Pinpoint the cell where the given text exists, returning its (x, y) midpoint coordinate. 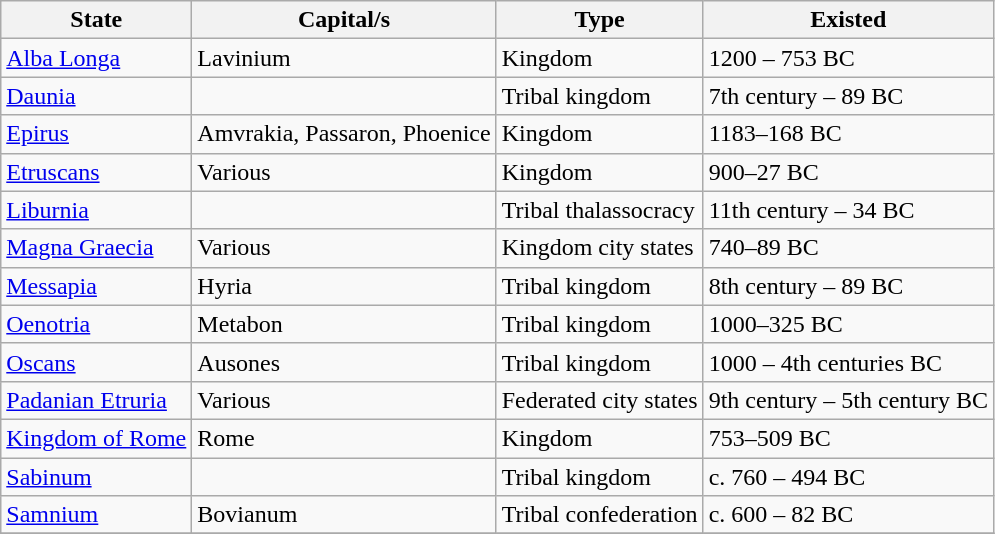
Type (600, 20)
9th century – 5th century BC (848, 400)
Hyria (344, 286)
Etruscans (96, 172)
c. 600 – 82 BC (848, 515)
Oscans (96, 362)
State (96, 20)
Kingdom of Rome (96, 438)
8th century – 89 BC (848, 286)
753–509 BC (848, 438)
Magna Graecia (96, 248)
Padanian Etruria (96, 400)
1183–168 BC (848, 134)
c. 760 – 494 BC (848, 477)
Ausones (344, 362)
Rome (344, 438)
Sabinum (96, 477)
Oenotria (96, 324)
1000–325 BC (848, 324)
Tribal thalassocracy (600, 210)
Epirus (96, 134)
Amvrakia, Passaron, Phoenice (344, 134)
Capital/s (344, 20)
740–89 BC (848, 248)
Daunia (96, 96)
Tribal confederation (600, 515)
11th century – 34 BC (848, 210)
Alba Longa (96, 58)
Kingdom city states (600, 248)
Liburnia (96, 210)
Existed (848, 20)
Messapia (96, 286)
900–27 BC (848, 172)
Lavinium (344, 58)
Samnium (96, 515)
Federated city states (600, 400)
Bovianum (344, 515)
1200 – 753 BC (848, 58)
Metabon (344, 324)
1000 – 4th centuries BC (848, 362)
7th century – 89 BC (848, 96)
